Identify which cell holds the provided text, then report its [X, Y] central coordinate. 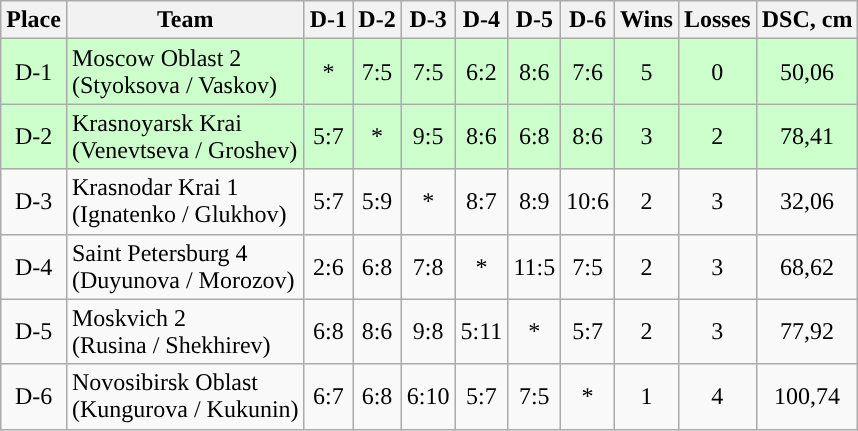
Krasnodar Krai 1(Ignatenko / Glukhov) [185, 202]
8:7 [482, 202]
Moscow Oblast 2(Styoksova / Vaskov) [185, 72]
6:7 [328, 396]
Place [34, 20]
9:8 [428, 332]
68,62 [807, 266]
4 [717, 396]
7:8 [428, 266]
Team [185, 20]
100,74 [807, 396]
6:10 [428, 396]
6:2 [482, 72]
8:9 [534, 202]
77,92 [807, 332]
Novosibirsk Oblast(Kungurova / Kukunin) [185, 396]
32,06 [807, 202]
7:6 [588, 72]
2:6 [328, 266]
5:11 [482, 332]
5 [646, 72]
Krasnoyarsk Krai(Venevtseva / Groshev) [185, 136]
Losses [717, 20]
DSC, cm [807, 20]
9:5 [428, 136]
11:5 [534, 266]
Moskvich 2(Rusina / Shekhirev) [185, 332]
50,06 [807, 72]
10:6 [588, 202]
0 [717, 72]
Wins [646, 20]
Saint Petersburg 4(Duyunova / Morozov) [185, 266]
5:9 [378, 202]
78,41 [807, 136]
1 [646, 396]
